Extract the (X, Y) coordinate from the center of the cell holding the provided text.  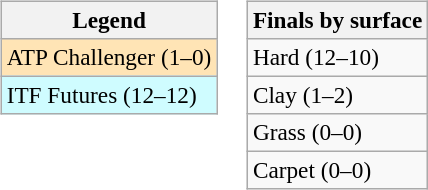
Hard (12–10) (337, 57)
Clay (1–2) (337, 95)
Legend (108, 20)
Finals by surface (337, 20)
ITF Futures (12–12) (108, 95)
Grass (0–0) (337, 133)
Carpet (0–0) (337, 171)
ATP Challenger (1–0) (108, 57)
